Return (X, Y) of the center of cell containing provided text 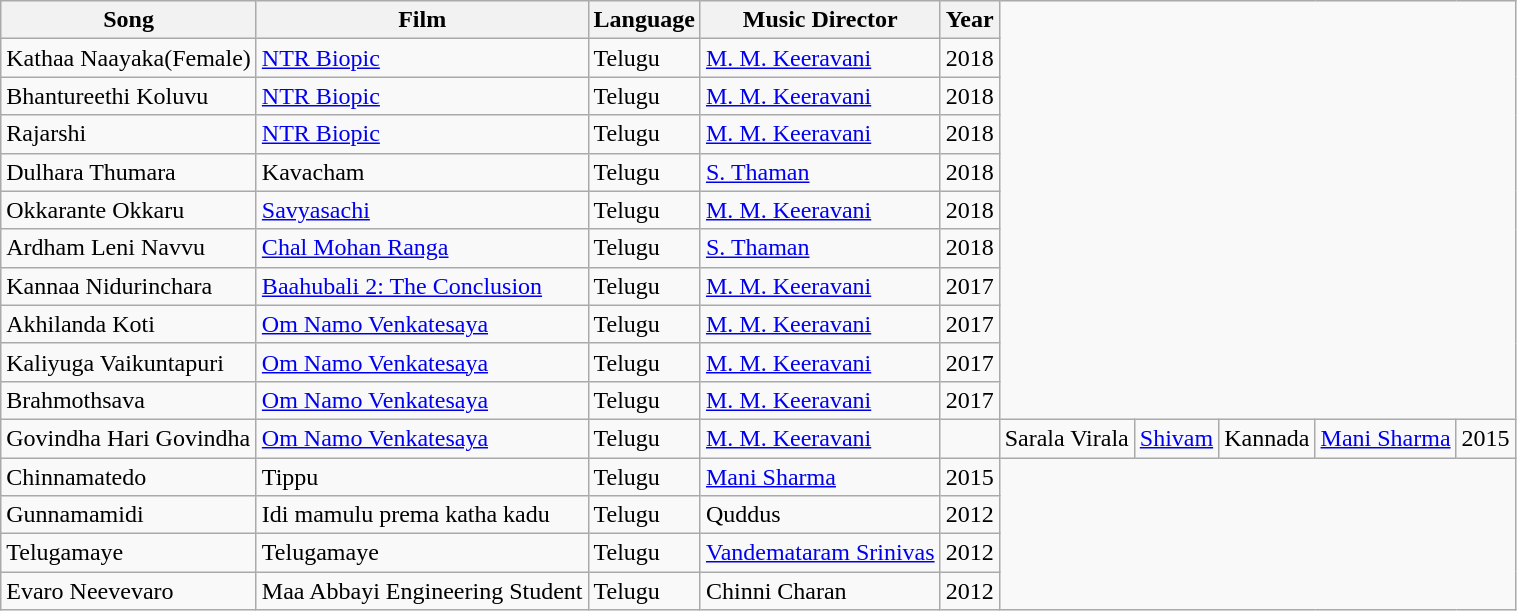
Kannaa Nidurinchara (129, 286)
Chinni Charan (820, 591)
Bhantureethi Koluvu (129, 96)
Language (644, 20)
Music Director (820, 20)
Quddus (820, 515)
Vandemataram Srinivas (820, 553)
Film (422, 20)
Baahubali 2: The Conclusion (422, 286)
Akhilanda Koti (129, 324)
Ardham Leni Navvu (129, 248)
Kathaa Naayaka(Female) (129, 58)
Rajarshi (129, 134)
Govindha Hari Govindha (129, 438)
Dulhara Thumara (129, 172)
Savyasachi (422, 210)
Tippu (422, 477)
Shivam (1176, 438)
Kavacham (422, 172)
Evaro Neevevaro (129, 591)
Brahmothsava (129, 400)
Kaliyuga Vaikuntapuri (129, 362)
Maa Abbayi Engineering Student (422, 591)
Song (129, 20)
Chinnamatedo (129, 477)
Kannada (1267, 438)
Sarala Virala (1066, 438)
Chal Mohan Ranga (422, 248)
Year (970, 20)
Gunnamamidi (129, 515)
Okkarante Okkaru (129, 210)
Idi mamulu prema katha kadu (422, 515)
